Find where the given text appears and provide that cell's center as (X, Y) coordinate. 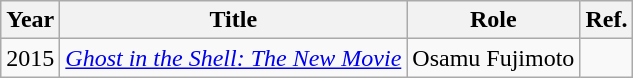
Year (30, 20)
Ghost in the Shell: The New Movie (234, 58)
Role (494, 20)
Ref. (606, 20)
Title (234, 20)
Osamu Fujimoto (494, 58)
2015 (30, 58)
